Find where the given text appears and provide that cell's center as (x, y) coordinate. 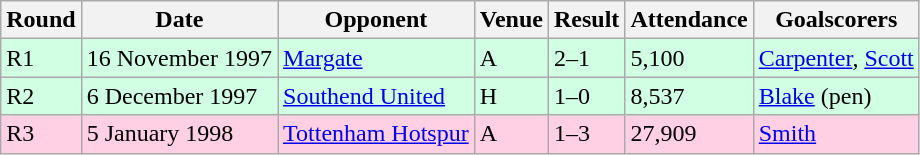
Result (586, 20)
Attendance (689, 20)
6 December 1997 (179, 96)
Southend United (376, 96)
16 November 1997 (179, 58)
Goalscorers (836, 20)
Margate (376, 58)
Date (179, 20)
Smith (836, 134)
8,537 (689, 96)
5 January 1998 (179, 134)
Round (41, 20)
27,909 (689, 134)
2–1 (586, 58)
R2 (41, 96)
Carpenter, Scott (836, 58)
Tottenham Hotspur (376, 134)
Blake (pen) (836, 96)
R3 (41, 134)
Opponent (376, 20)
H (511, 96)
5,100 (689, 58)
Venue (511, 20)
1–3 (586, 134)
1–0 (586, 96)
R1 (41, 58)
